Detect which cell encompasses the target text, then output its (X, Y) center coordinate. 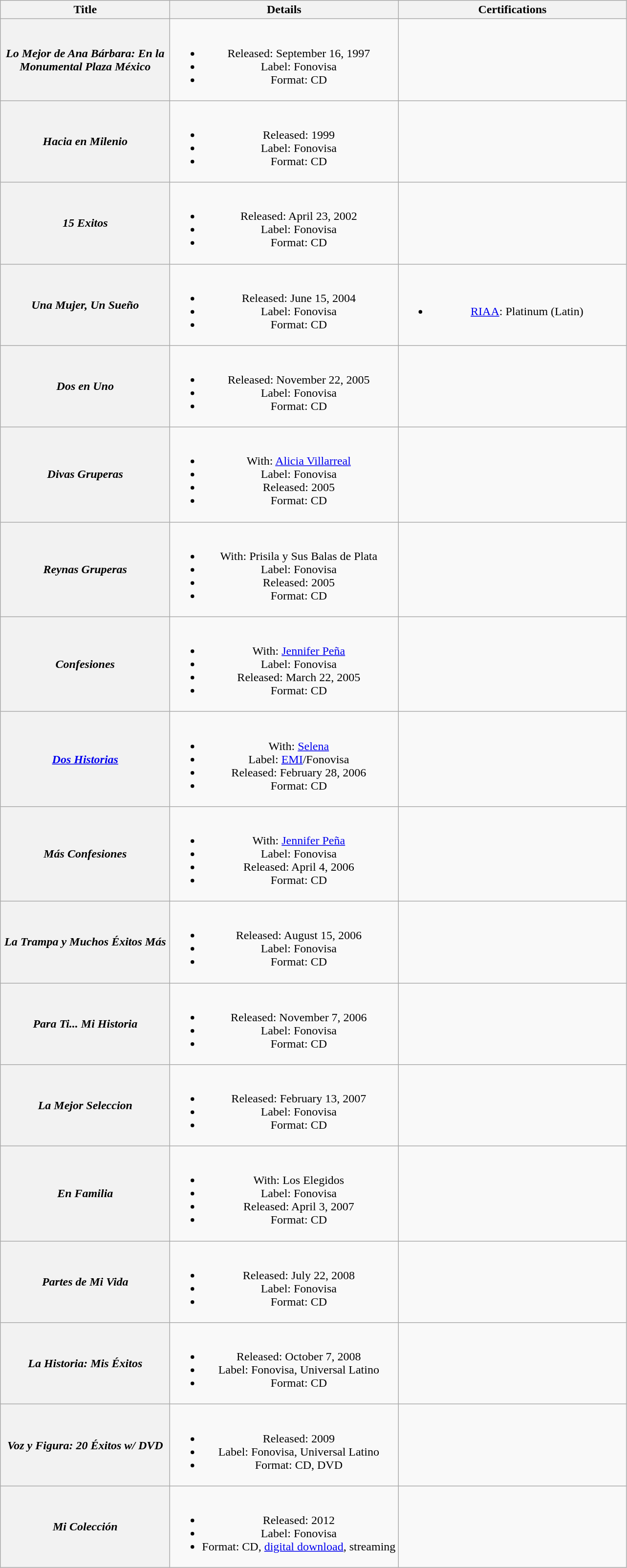
Certifications (512, 10)
With: Los ElegidosLabel: FonovisaReleased: April 3, 2007Format: CD (284, 1194)
15 Exitos (85, 223)
Released: 2012Label: FonovisaFormat: CD, digital download, streaming (284, 1526)
Released: November 7, 2006Label: FonovisaFormat: CD (284, 1024)
Title (85, 10)
Reynas Gruperas (85, 569)
Más Confesiones (85, 854)
La Trampa y Muchos Éxitos Más (85, 942)
Released: 1999Label: FonovisaFormat: CD (284, 142)
Lo Mejor de Ana Bárbara: En la Monumental Plaza México (85, 60)
Dos Historias (85, 759)
Details (284, 10)
Voz y Figura: 20 Éxitos w/ DVD (85, 1445)
Partes de Mi Vida (85, 1282)
Released: April 23, 2002Label: FonovisaFormat: CD (284, 223)
With: Prisila y Sus Balas de PlataLabel: FonovisaReleased: 2005Format: CD (284, 569)
Confesiones (85, 664)
Released: June 15, 2004Label: FonovisaFormat: CD (284, 305)
Mi Colección (85, 1526)
Una Mujer, Un Sueño (85, 305)
La Mejor Seleccion (85, 1105)
En Familia (85, 1194)
RIAA: Platinum (Latin) (512, 305)
Released: October 7, 2008Label: Fonovisa, Universal LatinoFormat: CD (284, 1363)
Released: November 22, 2005Label: FonovisaFormat: CD (284, 386)
La Historia: Mis Éxitos (85, 1363)
Released: 2009Label: Fonovisa, Universal LatinoFormat: CD, DVD (284, 1445)
Divas Gruperas (85, 474)
Para Ti... Mi Historia (85, 1024)
With: Jennifer PeñaLabel: FonovisaReleased: April 4, 2006Format: CD (284, 854)
With: Alicia VillarrealLabel: FonovisaReleased: 2005Format: CD (284, 474)
With: SelenaLabel: EMI/FonovisaReleased: February 28, 2006Format: CD (284, 759)
Released: August 15, 2006Label: FonovisaFormat: CD (284, 942)
Released: July 22, 2008Label: FonovisaFormat: CD (284, 1282)
Dos en Uno (85, 386)
Hacia en Milenio (85, 142)
With: Jennifer PeñaLabel: FonovisaReleased: March 22, 2005Format: CD (284, 664)
Released: September 16, 1997Label: FonovisaFormat: CD (284, 60)
Released: February 13, 2007Label: FonovisaFormat: CD (284, 1105)
